Capture the cell that displays the provided text and extract its [x, y] central coordinate. 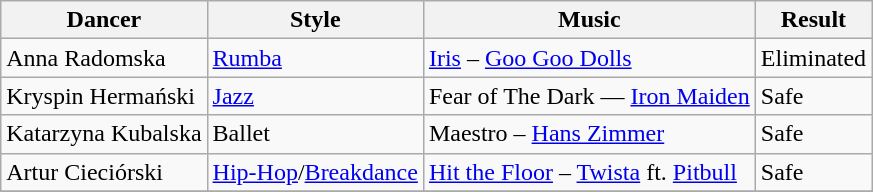
Anna Radomska [104, 58]
Rumba [315, 58]
Maestro – Hans Zimmer [589, 134]
Hit the Floor – Twista ft. Pitbull [589, 172]
Hip-Hop/Breakdance [315, 172]
Ballet [315, 134]
Iris – Goo Goo Dolls [589, 58]
Artur Cieciórski [104, 172]
Jazz [315, 96]
Result [813, 20]
Music [589, 20]
Kryspin Hermański [104, 96]
Katarzyna Kubalska [104, 134]
Style [315, 20]
Dancer [104, 20]
Eliminated [813, 58]
Fear of The Dark — Iron Maiden [589, 96]
